Find where the given text appears and provide that cell's center as (x, y) coordinate. 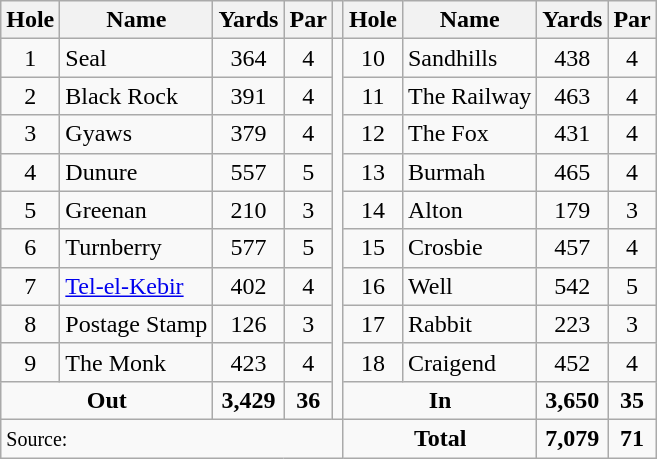
Alton (469, 210)
The Monk (136, 362)
18 (372, 362)
12 (372, 134)
457 (572, 248)
Gyaws (136, 134)
452 (572, 362)
7 (30, 286)
210 (248, 210)
16 (372, 286)
463 (572, 96)
36 (308, 400)
557 (248, 172)
Out (107, 400)
3,650 (572, 400)
6 (30, 248)
Postage Stamp (136, 324)
7,079 (572, 438)
17 (372, 324)
542 (572, 286)
438 (572, 58)
391 (248, 96)
431 (572, 134)
577 (248, 248)
3,429 (248, 400)
1 (30, 58)
71 (632, 438)
In (440, 400)
Sandhills (469, 58)
Black Rock (136, 96)
35 (632, 400)
Tel-el-Kebir (136, 286)
223 (572, 324)
Turnberry (136, 248)
The Fox (469, 134)
Greenan (136, 210)
8 (30, 324)
Source: (172, 438)
179 (572, 210)
11 (372, 96)
Burmah (469, 172)
15 (372, 248)
126 (248, 324)
465 (572, 172)
2 (30, 96)
364 (248, 58)
Craigend (469, 362)
Well (469, 286)
14 (372, 210)
379 (248, 134)
Seal (136, 58)
10 (372, 58)
Dunure (136, 172)
9 (30, 362)
Rabbit (469, 324)
423 (248, 362)
Total (440, 438)
13 (372, 172)
402 (248, 286)
The Railway (469, 96)
Crosbie (469, 248)
